Identify which cell holds the provided text, then report its (X, Y) central coordinate. 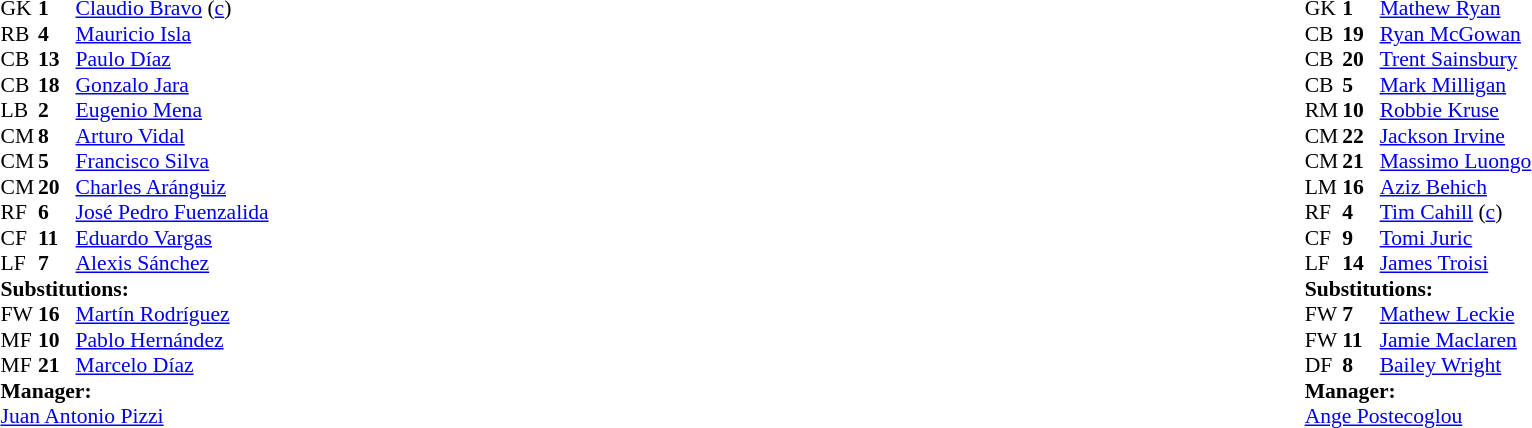
DF (1324, 365)
Mark Milligan (1456, 85)
Eduardo Vargas (172, 238)
Ryan McGowan (1456, 34)
Marcelo Díaz (172, 365)
José Pedro Fuenzalida (172, 213)
14 (1361, 263)
Jackson Irvine (1456, 136)
Jamie Maclaren (1456, 340)
Paulo Díaz (172, 59)
Tomi Juric (1456, 238)
LM (1324, 187)
RM (1324, 111)
Robbie Kruse (1456, 111)
Alexis Sánchez (172, 263)
22 (1361, 136)
13 (57, 59)
Bailey Wright (1456, 365)
2 (57, 111)
Mathew Leckie (1456, 315)
Eugenio Mena (172, 111)
Pablo Hernández (172, 340)
Gonzalo Jara (172, 85)
9 (1361, 238)
Massimo Luongo (1456, 161)
James Troisi (1456, 263)
LB (19, 111)
Tim Cahill (c) (1456, 213)
19 (1361, 34)
Mauricio Isla (172, 34)
6 (57, 213)
Francisco Silva (172, 161)
Trent Sainsbury (1456, 59)
RB (19, 34)
Arturo Vidal (172, 136)
Martín Rodríguez (172, 315)
Charles Aránguiz (172, 187)
18 (57, 85)
Aziz Behich (1456, 187)
